Capture the cell that displays the provided text and extract its [X, Y] central coordinate. 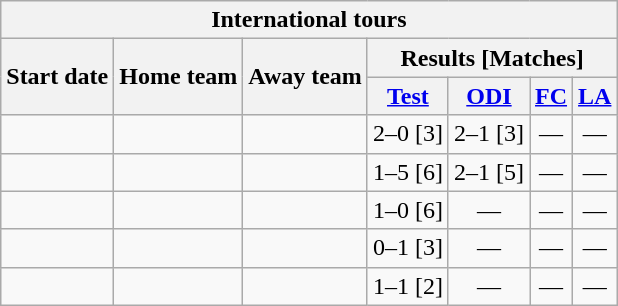
ODI [488, 96]
1–5 [6] [408, 172]
1–1 [2] [408, 286]
2–0 [3] [408, 134]
Start date [58, 77]
Results [Matches] [492, 58]
FC [552, 96]
2–1 [5] [488, 172]
Test [408, 96]
2–1 [3] [488, 134]
LA [595, 96]
Away team [306, 77]
0–1 [3] [408, 248]
International tours [309, 20]
Home team [178, 77]
1–0 [6] [408, 210]
